Identify which cell holds the provided text, then report its (x, y) central coordinate. 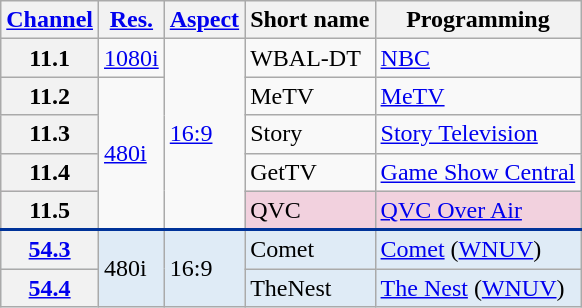
QVC Over Air (478, 210)
Programming (478, 20)
Aspect (204, 20)
11.2 (50, 96)
1080i (132, 58)
TheNest (310, 288)
Comet (310, 250)
Game Show Central (478, 172)
Short name (310, 20)
GetTV (310, 172)
54.4 (50, 288)
11.5 (50, 210)
11.1 (50, 58)
The Nest (WNUV) (478, 288)
WBAL-DT (310, 58)
QVC (310, 210)
NBC (478, 58)
Channel (50, 20)
11.3 (50, 134)
Comet (WNUV) (478, 250)
54.3 (50, 250)
Story Television (478, 134)
Story (310, 134)
Res. (132, 20)
11.4 (50, 172)
